Return the [x, y] coordinate for the center point of the cell that contains the specified text.  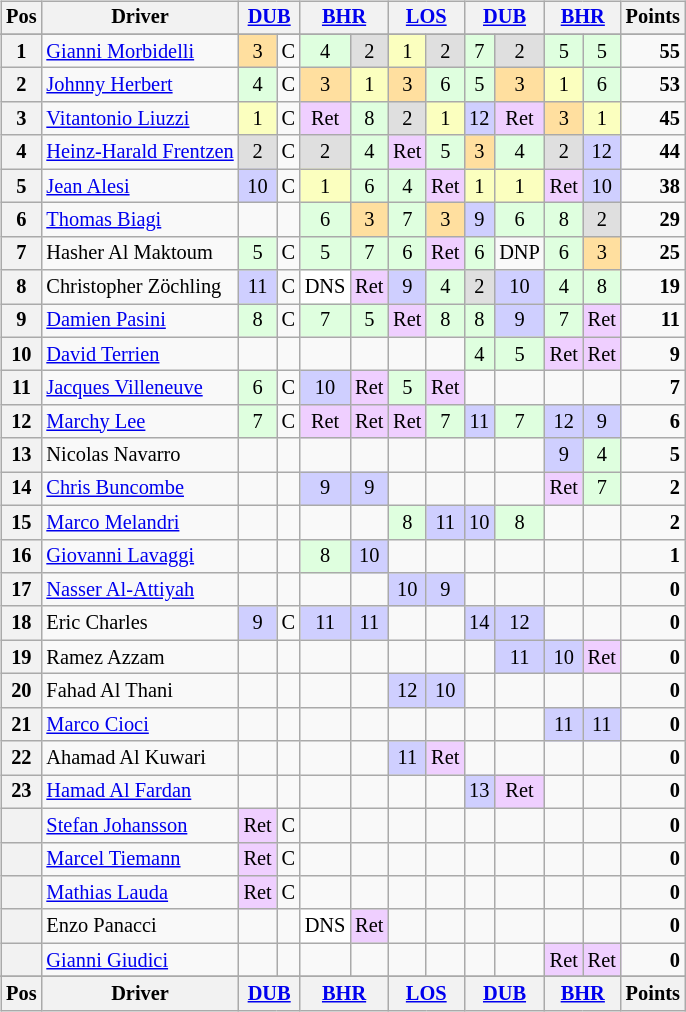
Thomas Biagi [140, 220]
Marchy Lee [140, 422]
Johnny Herbert [140, 85]
DNP [519, 253]
Enzo Panacci [140, 926]
Eric Charles [140, 623]
Stefan Johansson [140, 825]
Marco Cioci [140, 724]
53 [653, 85]
Marcel Tiemann [140, 859]
Ahamad Al Kuwari [140, 758]
20 [21, 691]
44 [653, 152]
Hamad Al Fardan [140, 792]
Christopher Zöchling [140, 287]
Mathias Lauda [140, 893]
Damien Pasini [140, 321]
55 [653, 51]
Vitantonio Liuzzi [140, 119]
Marco Melandri [140, 522]
Fahad Al Thani [140, 691]
18 [21, 623]
29 [653, 220]
15 [21, 522]
Giovanni Lavaggi [140, 556]
21 [21, 724]
23 [21, 792]
Gianni Giudici [140, 960]
Nicolas Navarro [140, 455]
38 [653, 186]
Gianni Morbidelli [140, 51]
25 [653, 253]
Nasser Al-Attiyah [140, 590]
45 [653, 119]
22 [21, 758]
Heinz-Harald Frentzen [140, 152]
17 [21, 590]
16 [21, 556]
Hasher Al Maktoum [140, 253]
David Terrien [140, 354]
Jean Alesi [140, 186]
Jacques Villeneuve [140, 388]
Ramez Azzam [140, 657]
Chris Buncombe [140, 489]
